Return the (x, y) coordinate for the center point of the cell that contains the specified text.  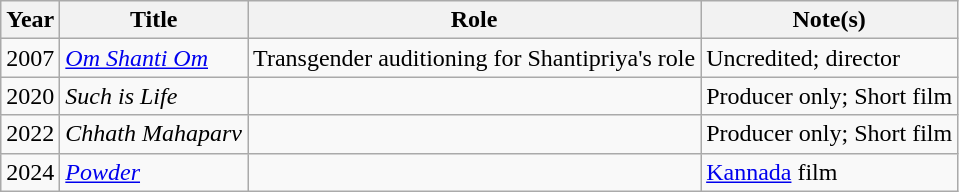
2007 (30, 58)
Om Shanti Om (154, 58)
Note(s) (830, 20)
Year (30, 20)
Uncredited; director (830, 58)
2022 (30, 134)
Title (154, 20)
2020 (30, 96)
2024 (30, 172)
Powder (154, 172)
Role (474, 20)
Kannada film (830, 172)
Such is Life (154, 96)
Transgender auditioning for Shantipriya's role (474, 58)
Chhath Mahaparv (154, 134)
